Locate the cell with the specified text and output its [X, Y] center coordinate. 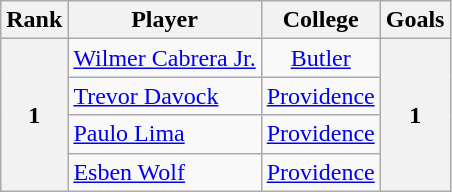
Goals [415, 20]
College [320, 20]
Wilmer Cabrera Jr. [164, 58]
Esben Wolf [164, 172]
Butler [320, 58]
Rank [34, 20]
Player [164, 20]
Trevor Davock [164, 96]
Paulo Lima [164, 134]
